Capture the cell that displays the provided text and extract its [x, y] central coordinate. 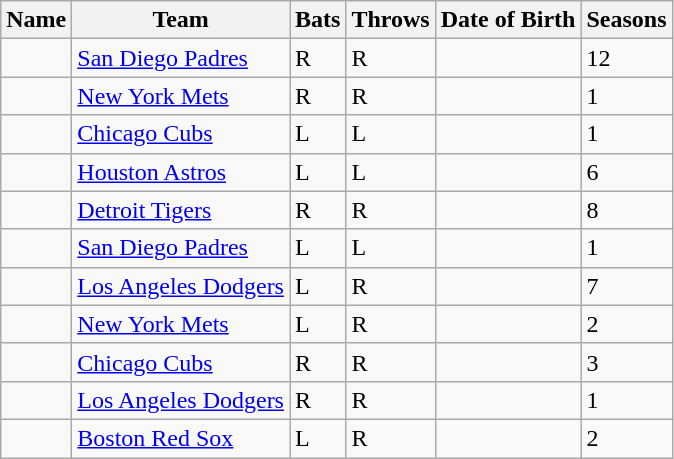
Throws [390, 20]
Boston Red Sox [181, 438]
Bats [318, 20]
12 [626, 58]
7 [626, 286]
Seasons [626, 20]
8 [626, 210]
Date of Birth [508, 20]
Houston Astros [181, 172]
Name [36, 20]
Detroit Tigers [181, 210]
6 [626, 172]
3 [626, 362]
Team [181, 20]
